Extract the [x, y] coordinate from the center of the cell holding the provided text.  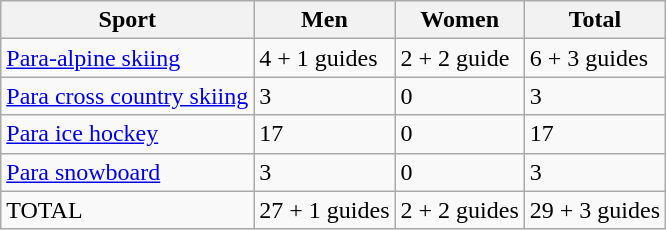
2 + 2 guides [460, 210]
4 + 1 guides [324, 58]
Para-alpine skiing [128, 58]
Sport [128, 20]
2 + 2 guide [460, 58]
Para ice hockey [128, 134]
Para cross country skiing [128, 96]
Total [594, 20]
29 + 3 guides [594, 210]
TOTAL [128, 210]
Men [324, 20]
6 + 3 guides [594, 58]
Para snowboard [128, 172]
27 + 1 guides [324, 210]
Women [460, 20]
